Provide the [x, y] coordinate of the cell's center where the given text is located.  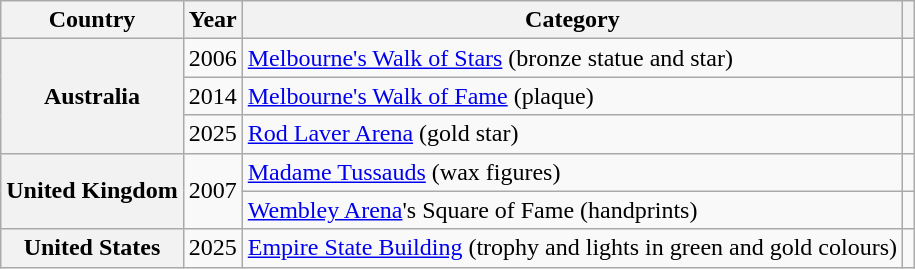
United States [92, 248]
Rod Laver Arena (gold star) [572, 134]
Melbourne's Walk of Stars (bronze statue and star) [572, 58]
Australia [92, 96]
Empire State Building (trophy and lights in green and gold colours) [572, 248]
2006 [212, 58]
Melbourne's Walk of Fame (plaque) [572, 96]
Year [212, 20]
2007 [212, 191]
Category [572, 20]
2014 [212, 96]
Madame Tussauds (wax figures) [572, 172]
Wembley Arena's Square of Fame (handprints) [572, 210]
United Kingdom [92, 191]
Country [92, 20]
